Search for the cell housing the specified text and yield its [x, y] center coordinate. 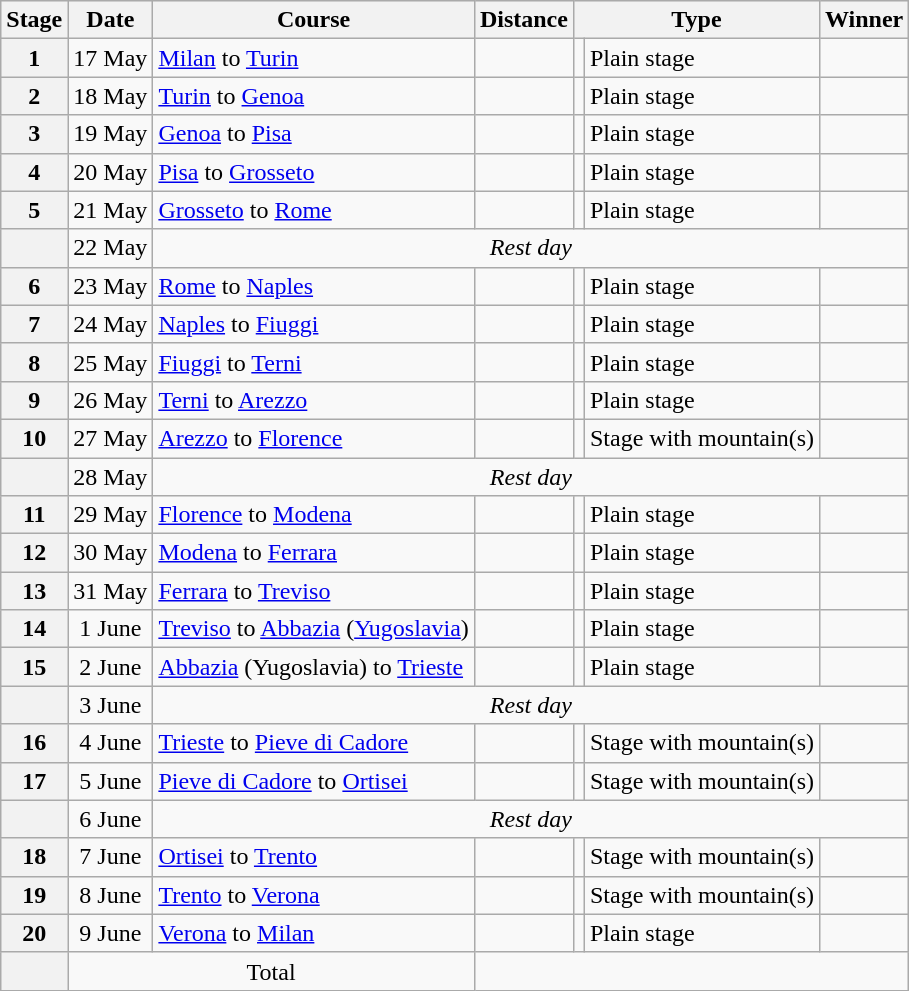
23 May [110, 286]
19 May [110, 134]
18 May [110, 96]
Course [314, 20]
6 [34, 286]
Trento to Verona [314, 895]
5 June [110, 781]
13 [34, 591]
31 May [110, 591]
Date [110, 20]
Type [696, 20]
21 May [110, 210]
Grosseto to Rome [314, 210]
3 June [110, 705]
Genoa to Pisa [314, 134]
7 June [110, 857]
Trieste to Pieve di Cadore [314, 743]
7 [34, 324]
Arezzo to Florence [314, 438]
15 [34, 667]
22 May [110, 248]
1 June [110, 629]
Total [272, 971]
Ferrara to Treviso [314, 591]
3 [34, 134]
4 June [110, 743]
Ortisei to Trento [314, 857]
Fiuggi to Terni [314, 362]
1 [34, 58]
19 [34, 895]
29 May [110, 515]
20 [34, 933]
6 June [110, 819]
Pisa to Grosseto [314, 172]
28 May [110, 477]
17 [34, 781]
17 May [110, 58]
12 [34, 553]
4 [34, 172]
27 May [110, 438]
Naples to Fiuggi [314, 324]
Winner [864, 20]
10 [34, 438]
Abbazia (Yugoslavia) to Trieste [314, 667]
Florence to Modena [314, 515]
8 June [110, 895]
Turin to Genoa [314, 96]
2 June [110, 667]
9 June [110, 933]
Verona to Milan [314, 933]
14 [34, 629]
Treviso to Abbazia (Yugoslavia) [314, 629]
9 [34, 400]
11 [34, 515]
8 [34, 362]
Modena to Ferrara [314, 553]
Pieve di Cadore to Ortisei [314, 781]
24 May [110, 324]
Terni to Arezzo [314, 400]
16 [34, 743]
18 [34, 857]
2 [34, 96]
5 [34, 210]
25 May [110, 362]
20 May [110, 172]
26 May [110, 400]
Milan to Turin [314, 58]
Distance [524, 20]
Rome to Naples [314, 286]
30 May [110, 553]
Stage [34, 20]
